Scan for the cell matching the given text and deliver its [x, y] coordinate at center. 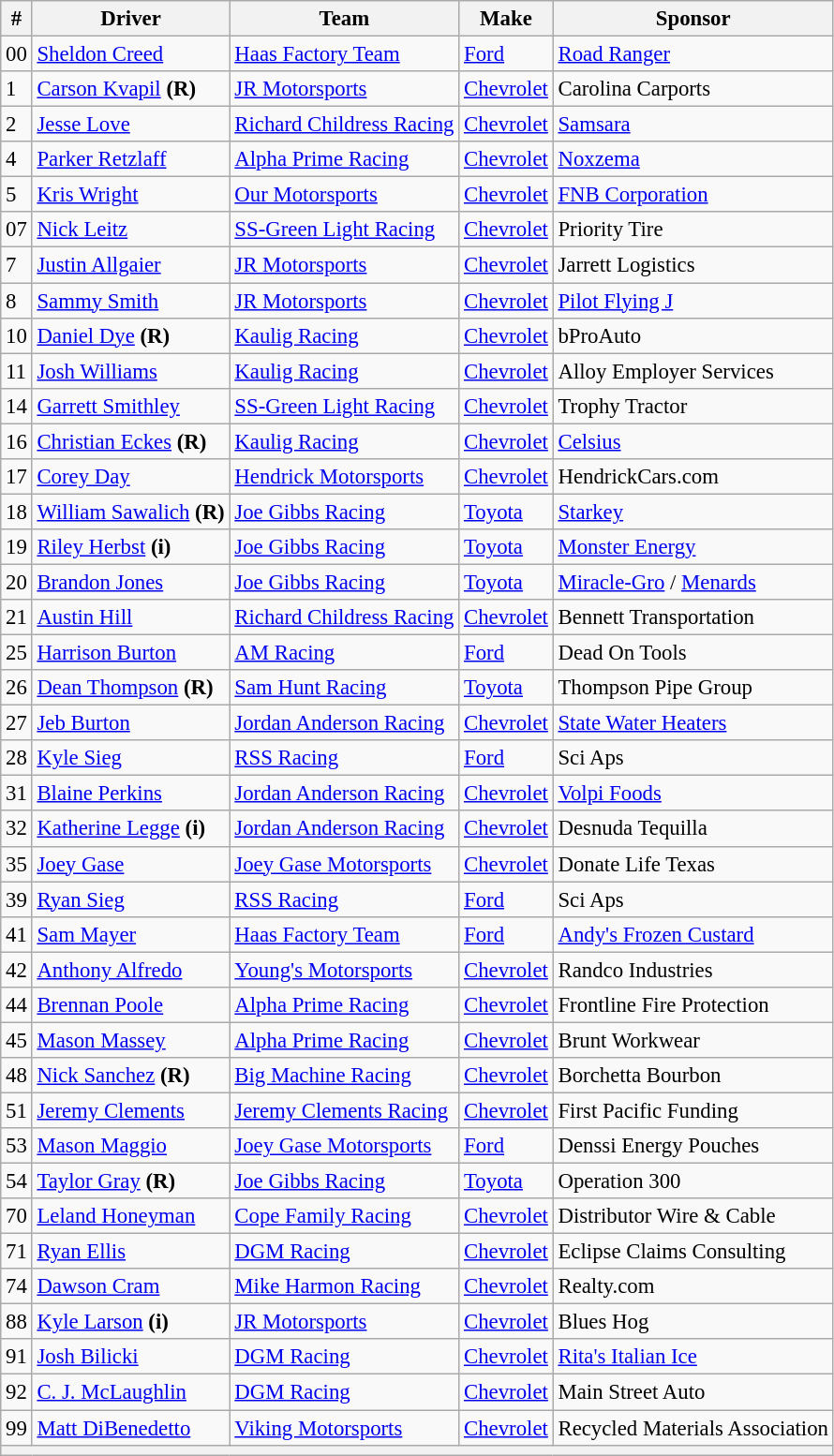
Pilot Flying J [693, 301]
Frontline Fire Protection [693, 1005]
HendrickCars.com [693, 477]
Operation 300 [693, 1181]
Sheldon Creed [131, 54]
Joey Gase [131, 864]
Kyle Sieg [131, 758]
Denssi Energy Pouches [693, 1146]
Jeremy Clements Racing [345, 1110]
Kyle Larson (i) [131, 1322]
Volpi Foods [693, 794]
5 [17, 195]
91 [17, 1358]
20 [17, 582]
Matt DiBenedetto [131, 1428]
Hendrick Motorsports [345, 477]
48 [17, 1076]
Josh Bilicki [131, 1358]
Randco Industries [693, 970]
FNB Corporation [693, 195]
Samsara [693, 125]
Jeb Burton [131, 723]
Brandon Jones [131, 582]
Austin Hill [131, 617]
Celsius [693, 441]
Viking Motorsports [345, 1428]
Dawson Cram [131, 1286]
14 [17, 406]
28 [17, 758]
Jeremy Clements [131, 1110]
# [17, 19]
Trophy Tractor [693, 406]
Realty.com [693, 1286]
Josh Williams [131, 371]
Corey Day [131, 477]
25 [17, 653]
William Sawalich (R) [131, 512]
Dean Thompson (R) [131, 688]
18 [17, 512]
Road Ranger [693, 54]
Garrett Smithley [131, 406]
Jarrett Logistics [693, 265]
Leland Honeyman [131, 1216]
Parker Retzlaff [131, 159]
Sponsor [693, 19]
7 [17, 265]
Carson Kvapil (R) [131, 89]
Main Street Auto [693, 1392]
Cope Family Racing [345, 1216]
AM Racing [345, 653]
41 [17, 934]
First Pacific Funding [693, 1110]
51 [17, 1110]
39 [17, 899]
17 [17, 477]
Anthony Alfredo [131, 970]
Eclipse Claims Consulting [693, 1252]
Team [345, 19]
16 [17, 441]
Noxzema [693, 159]
2 [17, 125]
Mike Harmon Racing [345, 1286]
Desnuda Tequilla [693, 829]
Riley Herbst (i) [131, 547]
C. J. McLaughlin [131, 1392]
Brennan Poole [131, 1005]
32 [17, 829]
Starkey [693, 512]
Taylor Gray (R) [131, 1181]
Daniel Dye (R) [131, 335]
4 [17, 159]
Borchetta Bourbon [693, 1076]
bProAuto [693, 335]
Sammy Smith [131, 301]
Katherine Legge (i) [131, 829]
Andy's Frozen Custard [693, 934]
54 [17, 1181]
Donate Life Texas [693, 864]
1 [17, 89]
53 [17, 1146]
Thompson Pipe Group [693, 688]
74 [17, 1286]
Bennett Transportation [693, 617]
Monster Energy [693, 547]
Carolina Carports [693, 89]
26 [17, 688]
Brunt Workwear [693, 1040]
Jesse Love [131, 125]
State Water Heaters [693, 723]
Recycled Materials Association [693, 1428]
Dead On Tools [693, 653]
10 [17, 335]
99 [17, 1428]
Nick Leitz [131, 230]
Kris Wright [131, 195]
Blaine Perkins [131, 794]
44 [17, 1005]
Sam Hunt Racing [345, 688]
00 [17, 54]
Nick Sanchez (R) [131, 1076]
Priority Tire [693, 230]
92 [17, 1392]
21 [17, 617]
31 [17, 794]
88 [17, 1322]
11 [17, 371]
Our Motorsports [345, 195]
Blues Hog [693, 1322]
Ryan Ellis [131, 1252]
Christian Eckes (R) [131, 441]
27 [17, 723]
42 [17, 970]
Ryan Sieg [131, 899]
45 [17, 1040]
Alloy Employer Services [693, 371]
71 [17, 1252]
Harrison Burton [131, 653]
07 [17, 230]
8 [17, 301]
Big Machine Racing [345, 1076]
Mason Maggio [131, 1146]
Distributor Wire & Cable [693, 1216]
19 [17, 547]
Driver [131, 19]
Sam Mayer [131, 934]
Justin Allgaier [131, 265]
Young's Motorsports [345, 970]
Rita's Italian Ice [693, 1358]
Mason Massey [131, 1040]
70 [17, 1216]
Miracle-Gro / Menards [693, 582]
35 [17, 864]
Make [506, 19]
